Detect which cell encompasses the target text, then output its [X, Y] center coordinate. 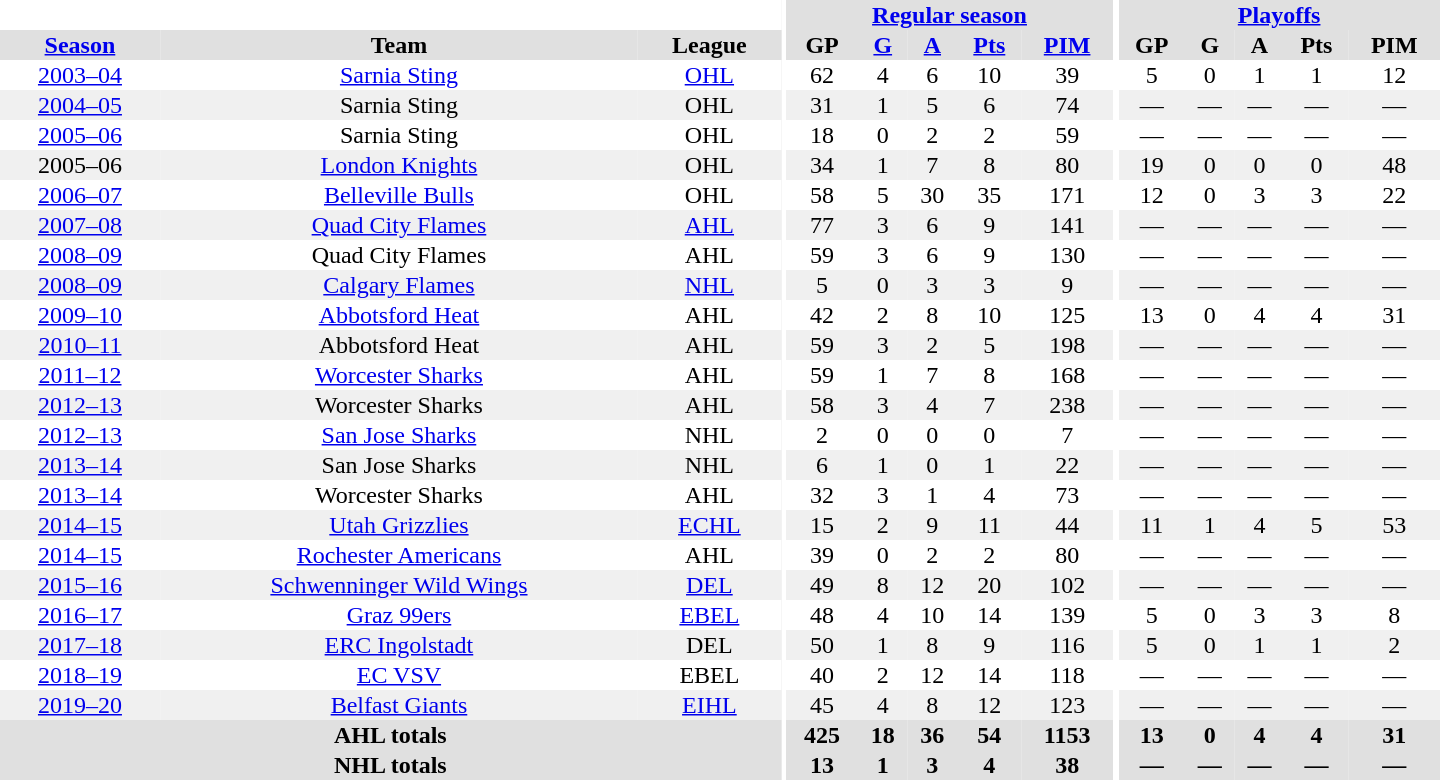
EIHL [710, 705]
62 [822, 75]
36 [933, 735]
Regular season [950, 15]
2016–17 [80, 615]
141 [1066, 225]
425 [822, 735]
Rochester Americans [399, 555]
116 [1066, 645]
44 [1066, 525]
102 [1066, 585]
League [710, 45]
77 [822, 225]
130 [1066, 255]
35 [989, 195]
32 [822, 495]
238 [1066, 405]
Schwenninger Wild Wings [399, 585]
2010–11 [80, 345]
125 [1066, 315]
139 [1066, 615]
2007–08 [80, 225]
53 [1394, 525]
40 [822, 675]
Graz 99ers [399, 615]
ECHL [710, 525]
2011–12 [80, 375]
EC VSV [399, 675]
15 [822, 525]
49 [822, 585]
2003–04 [80, 75]
171 [1066, 195]
2019–20 [80, 705]
38 [1066, 765]
198 [1066, 345]
168 [1066, 375]
54 [989, 735]
Utah Grizzlies [399, 525]
ERC Ingolstadt [399, 645]
London Knights [399, 165]
42 [822, 315]
123 [1066, 705]
1153 [1066, 735]
Playoffs [1279, 15]
50 [822, 645]
2009–10 [80, 315]
Belleville Bulls [399, 195]
AHL totals [390, 735]
30 [933, 195]
NHL totals [390, 765]
Team [399, 45]
20 [989, 585]
2018–19 [80, 675]
74 [1066, 105]
Belfast Giants [399, 705]
Season [80, 45]
34 [822, 165]
118 [1066, 675]
73 [1066, 495]
Calgary Flames [399, 285]
19 [1152, 165]
2017–18 [80, 645]
2004–05 [80, 105]
2006–07 [80, 195]
45 [822, 705]
2015–16 [80, 585]
